Determine the [X, Y] coordinate at the center of the cell enclosing the given text.  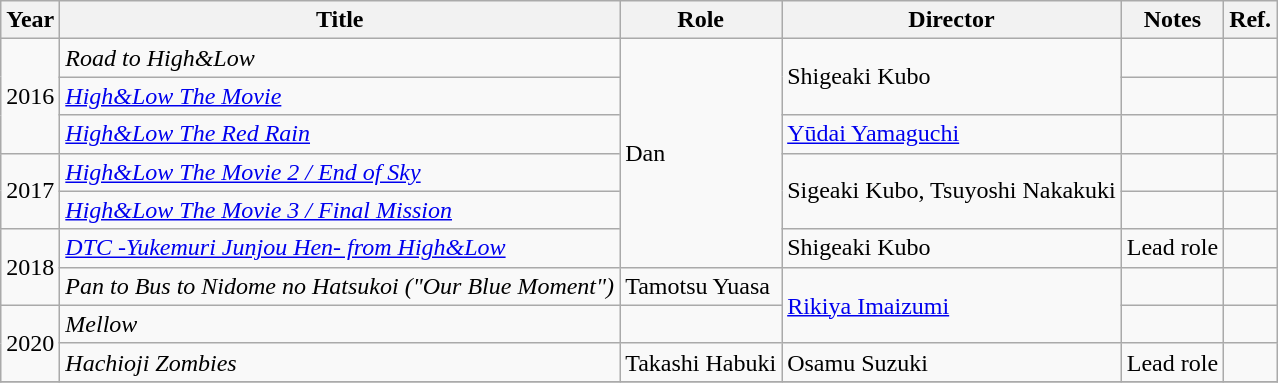
Ref. [1250, 20]
DTC -Yukemuri Junjou Hen- from High&Low [340, 248]
2020 [30, 343]
Osamu Suzuki [952, 362]
Rikiya Imaizumi [952, 305]
Takashi Habuki [701, 362]
Title [340, 20]
Hachioji Zombies [340, 362]
Yūdai Yamaguchi [952, 134]
Year [30, 20]
Road to High&Low [340, 58]
Notes [1172, 20]
2018 [30, 267]
Pan to Bus to Nidome no Hatsukoi ("Our Blue Moment") [340, 286]
Tamotsu Yuasa [701, 286]
Director [952, 20]
Mellow [340, 324]
2016 [30, 96]
Role [701, 20]
High&Low The Movie 2 / End of Sky [340, 172]
High&Low The Movie [340, 96]
Dan [701, 153]
High&Low The Red Rain [340, 134]
2017 [30, 191]
Sigeaki Kubo, Tsuyoshi Nakakuki [952, 191]
High&Low The Movie 3 / Final Mission [340, 210]
